Extract the (X, Y) coordinate from the center of the cell holding the provided text.  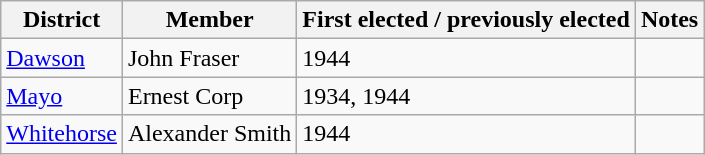
John Fraser (209, 58)
Alexander Smith (209, 134)
Notes (669, 20)
1934, 1944 (466, 96)
Dawson (62, 58)
District (62, 20)
Member (209, 20)
Ernest Corp (209, 96)
Whitehorse (62, 134)
Mayo (62, 96)
First elected / previously elected (466, 20)
